Search for the cell housing the specified text and yield its [X, Y] center coordinate. 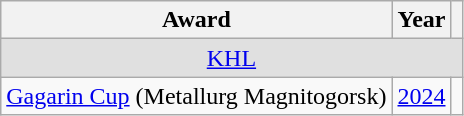
Award [196, 20]
KHL [232, 58]
Gagarin Cup (Metallurg Magnitogorsk) [196, 96]
Year [422, 20]
2024 [422, 96]
